Output the [x, y] coordinate of the center of the cell containing the given text.  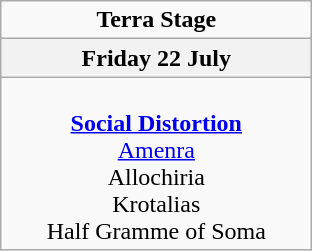
Friday 22 July [156, 58]
Social Distortion Amenra Allochiria Krotalias Half Gramme of Soma [156, 164]
Terra Stage [156, 20]
